Capture the cell that displays the provided text and extract its (x, y) central coordinate. 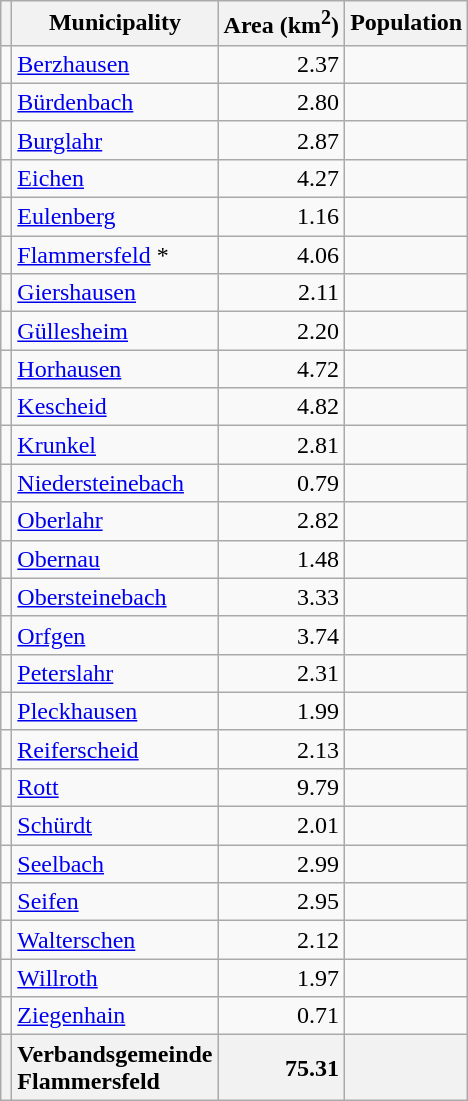
Walterschen (115, 940)
Obernau (115, 559)
4.72 (282, 369)
Seelbach (115, 864)
0.79 (282, 483)
Ziegenhain (115, 1016)
4.27 (282, 178)
Krunkel (115, 445)
2.80 (282, 102)
Seifen (115, 902)
2.01 (282, 826)
Kescheid (115, 407)
2.13 (282, 749)
2.12 (282, 940)
Burglahr (115, 140)
Area (km2) (282, 24)
2.81 (282, 445)
2.99 (282, 864)
1.16 (282, 217)
Berzhausen (115, 64)
Giershausen (115, 293)
2.20 (282, 331)
1.97 (282, 978)
Güllesheim (115, 331)
1.48 (282, 559)
Schürdt (115, 826)
2.11 (282, 293)
Flammersfeld * (115, 255)
2.82 (282, 521)
Population (406, 24)
Niedersteinebach (115, 483)
1.99 (282, 711)
2.95 (282, 902)
0.71 (282, 1016)
Rott (115, 787)
Peterslahr (115, 673)
Orfgen (115, 635)
3.74 (282, 635)
Willroth (115, 978)
75.31 (282, 1068)
Municipality (115, 24)
2.37 (282, 64)
Obersteinebach (115, 597)
3.33 (282, 597)
Pleckhausen (115, 711)
Oberlahr (115, 521)
Reiferscheid (115, 749)
Horhausen (115, 369)
Eichen (115, 178)
Eulenberg (115, 217)
4.06 (282, 255)
2.87 (282, 140)
Bürdenbach (115, 102)
2.31 (282, 673)
VerbandsgemeindeFlammersfeld (115, 1068)
9.79 (282, 787)
4.82 (282, 407)
